Find where the given text appears and provide that cell's center as [x, y] coordinate. 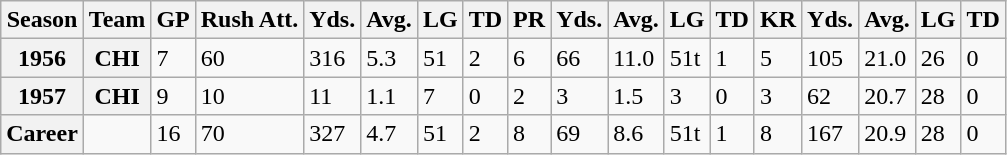
167 [830, 134]
6 [530, 58]
GP [173, 20]
4.7 [390, 134]
316 [332, 58]
62 [830, 96]
70 [249, 134]
21.0 [888, 58]
PR [530, 20]
11 [332, 96]
26 [938, 58]
Team [117, 20]
66 [580, 58]
1.1 [390, 96]
327 [332, 134]
9 [173, 96]
20.7 [888, 96]
1956 [42, 58]
10 [249, 96]
105 [830, 58]
5 [778, 58]
69 [580, 134]
Career [42, 134]
60 [249, 58]
16 [173, 134]
KR [778, 20]
11.0 [636, 58]
Season [42, 20]
1957 [42, 96]
8.6 [636, 134]
5.3 [390, 58]
1.5 [636, 96]
Rush Att. [249, 20]
20.9 [888, 134]
